Extract the [X, Y] coordinate from the center of the cell holding the provided text.  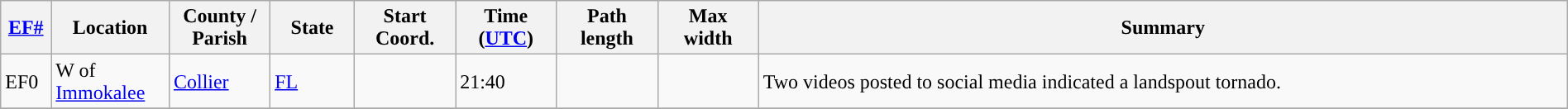
Start Coord. [404, 28]
Collier [219, 81]
Location [111, 28]
21:40 [506, 81]
Summary [1163, 28]
EF# [26, 28]
EF0 [26, 81]
Max width [708, 28]
State [313, 28]
W of Immokalee [111, 81]
Two videos posted to social media indicated a landspout tornado. [1163, 81]
Time (UTC) [506, 28]
County / Parish [219, 28]
FL [313, 81]
Path length [607, 28]
